Determine the [X, Y] coordinate at the center of the cell enclosing the given text.  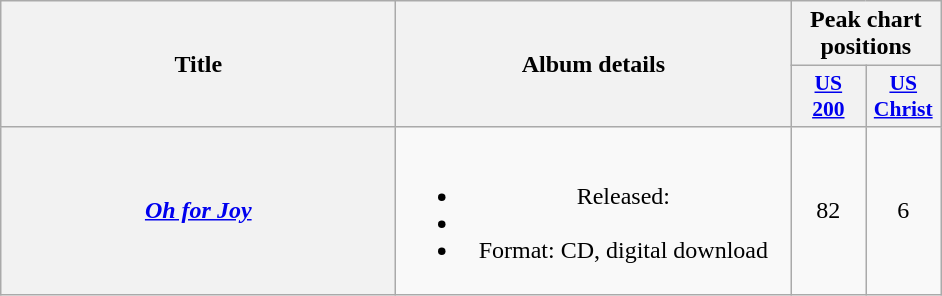
6 [904, 210]
Released: Format: CD, digital download [594, 210]
Oh for Joy [198, 210]
USChrist [904, 96]
Peak chart positions [866, 34]
Title [198, 64]
Album details [594, 64]
US200 [828, 96]
82 [828, 210]
